Find where the given text appears and provide that cell's center as (x, y) coordinate. 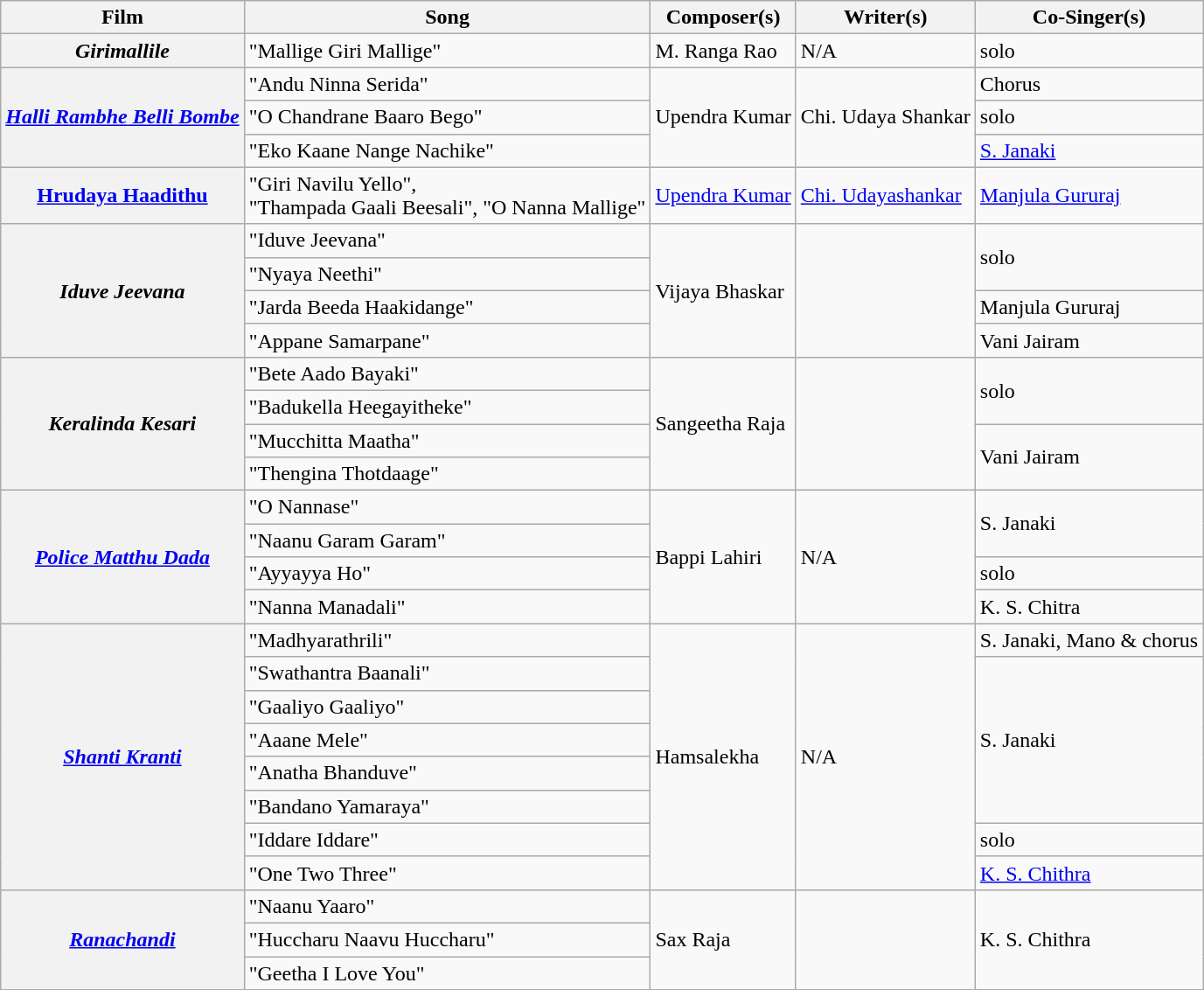
"Nanna Manadali" (448, 607)
"Badukella Heegayitheke" (448, 407)
"Nyaya Neethi" (448, 274)
"Iddare Iddare" (448, 840)
"O Chandrane Baaro Bego" (448, 117)
Song (448, 17)
"Madhyarathrili" (448, 640)
Composer(s) (723, 17)
Shanti Kranti (122, 756)
Film (122, 17)
Keralinda Kesari (122, 423)
"Gaaliyo Gaaliyo" (448, 707)
"Andu Ninna Serida" (448, 84)
Hamsalekha (723, 756)
"Giri Navilu Yello","Thampada Gaali Beesali", "O Nanna Mallige" (448, 196)
"One Two Three" (448, 873)
M. Ranga Rao (723, 51)
S. Janaki, Mano & chorus (1089, 640)
"Ayyayya Ho" (448, 574)
Co-Singer(s) (1089, 17)
"Geetha I Love You" (448, 973)
"Aaane Mele" (448, 740)
Hrudaya Haadithu (122, 196)
"Iduve Jeevana" (448, 241)
Chi. Udayashankar (885, 196)
Bappi Lahiri (723, 557)
Chi. Udaya Shankar (885, 117)
Police Matthu Dada (122, 557)
Sangeetha Raja (723, 423)
Chorus (1089, 84)
"Huccharu Naavu Huccharu" (448, 939)
"Anatha Bhanduve" (448, 773)
"O Nannase" (448, 507)
"Swathantra Baanali" (448, 673)
K. S. Chitra (1089, 607)
Iduve Jeevana (122, 290)
"Bete Aado Bayaki" (448, 373)
"Mucchitta Maatha" (448, 440)
Girimallile (122, 51)
Writer(s) (885, 17)
Vijaya Bhaskar (723, 290)
"Jarda Beeda Haakidange" (448, 307)
"Appane Samarpane" (448, 340)
"Eko Kaane Nange Nachike" (448, 150)
"Thengina Thotdaage" (448, 474)
Sax Raja (723, 939)
"Naanu Garam Garam" (448, 540)
"Naanu Yaaro" (448, 906)
"Mallige Giri Mallige" (448, 51)
Ranachandi (122, 939)
Halli Rambhe Belli Bombe (122, 117)
"Bandano Yamaraya" (448, 806)
